Extract the (X, Y) coordinate from the center of the cell holding the provided text.  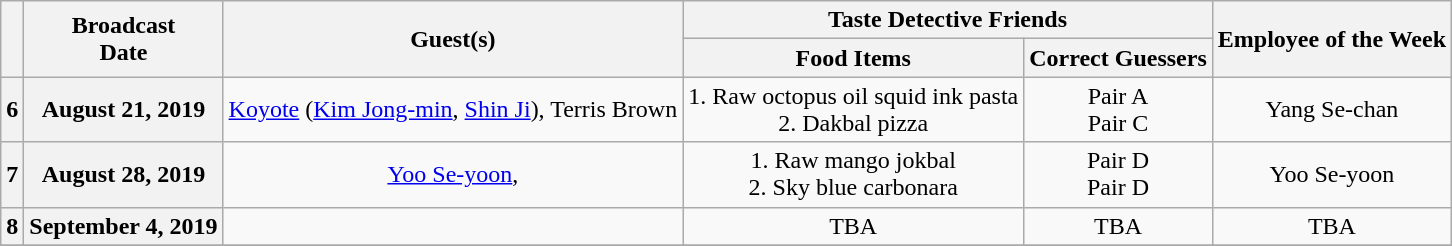
6 (12, 110)
Yoo Se-yoon (1332, 174)
August 28, 2019 (124, 174)
Pair APair C (1118, 110)
Guest(s) (453, 39)
Taste Detective Friends (948, 20)
1. Raw mango jokbal2. Sky blue carbonara (854, 174)
8 (12, 226)
August 21, 2019 (124, 110)
Food Items (854, 58)
1. Raw octopus oil squid ink pasta2. Dakbal pizza (854, 110)
Yang Se-chan (1332, 110)
Pair DPair D (1118, 174)
Koyote (Kim Jong-min, Shin Ji), Terris Brown (453, 110)
BroadcastDate (124, 39)
Employee of the Week (1332, 39)
7 (12, 174)
Yoo Se-yoon, (453, 174)
September 4, 2019 (124, 226)
Correct Guessers (1118, 58)
